For the text-containing cell, return its midpoint in (X, Y) coordinate format. 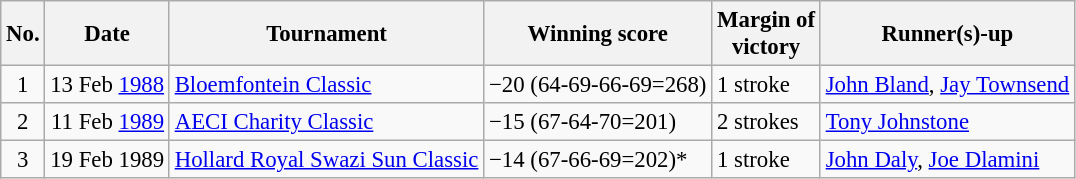
Bloemfontein Classic (326, 85)
Tony Johnstone (947, 122)
Winning score (598, 34)
−15 (67-64-70=201) (598, 122)
Date (107, 34)
No. (23, 34)
3 (23, 160)
John Daly, Joe Dlamini (947, 160)
19 Feb 1989 (107, 160)
11 Feb 1989 (107, 122)
−14 (67-66-69=202)* (598, 160)
2 strokes (766, 122)
13 Feb 1988 (107, 85)
1 (23, 85)
John Bland, Jay Townsend (947, 85)
2 (23, 122)
Margin ofvictory (766, 34)
AECI Charity Classic (326, 122)
Hollard Royal Swazi Sun Classic (326, 160)
−20 (64-69-66-69=268) (598, 85)
Runner(s)-up (947, 34)
Tournament (326, 34)
